Determine the [x, y] coordinate at the center of the cell enclosing the given text.  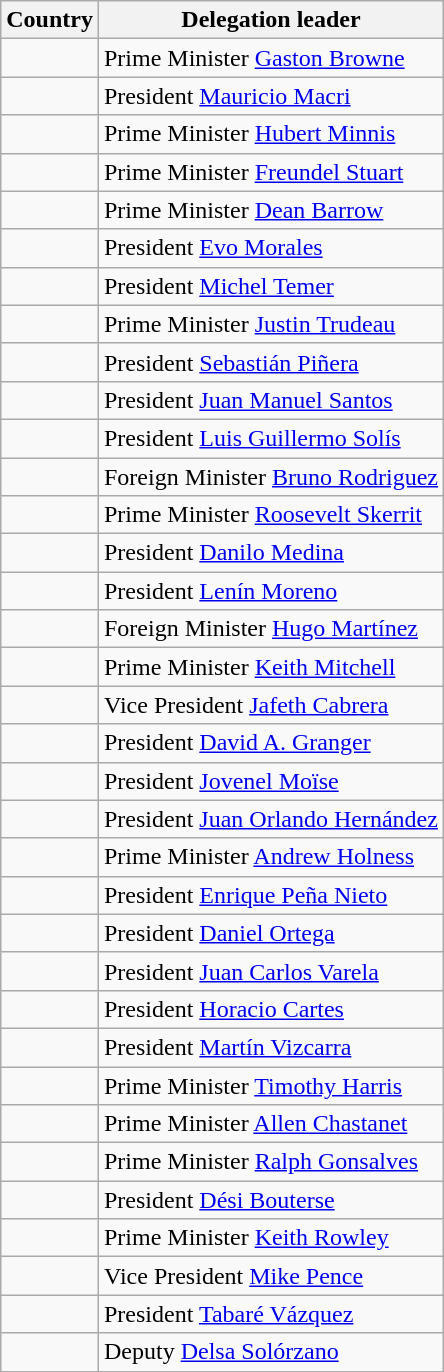
Prime Minister Roosevelt Skerrit [270, 515]
President Michel Temer [270, 286]
President Daniel Ortega [270, 933]
President Juan Manuel Santos [270, 400]
President Tabaré Vázquez [270, 1314]
President Martín Vizcarra [270, 1047]
President Mauricio Macri [270, 96]
Deputy Delsa Solórzano [270, 1352]
Prime Minister Dean Barrow [270, 210]
Prime Minister Justin Trudeau [270, 324]
Prime Minister Timothy Harris [270, 1085]
President David A. Granger [270, 743]
President Enrique Peña Nieto [270, 895]
Prime Minister Ralph Gonsalves [270, 1162]
President Dési Bouterse [270, 1200]
Prime Minister Hubert Minnis [270, 134]
Prime Minister Allen Chastanet [270, 1124]
President Jovenel Moïse [270, 781]
President Juan Orlando Hernández [270, 819]
Delegation leader [270, 20]
Prime Minister Keith Mitchell [270, 667]
President Sebastián Piñera [270, 362]
Prime Minister Gaston Browne [270, 58]
President Horacio Cartes [270, 1009]
Country [50, 20]
President Danilo Medina [270, 553]
President Juan Carlos Varela [270, 971]
President Luis Guillermo Solís [270, 438]
Vice President Mike Pence [270, 1276]
President Evo Morales [270, 248]
Prime Minister Keith Rowley [270, 1238]
Foreign Minister Bruno Rodriguez [270, 477]
Foreign Minister Hugo Martínez [270, 629]
Prime Minister Freundel Stuart [270, 172]
Prime Minister Andrew Holness [270, 857]
Vice President Jafeth Cabrera [270, 705]
President Lenín Moreno [270, 591]
